Capture the cell that displays the provided text and extract its [X, Y] central coordinate. 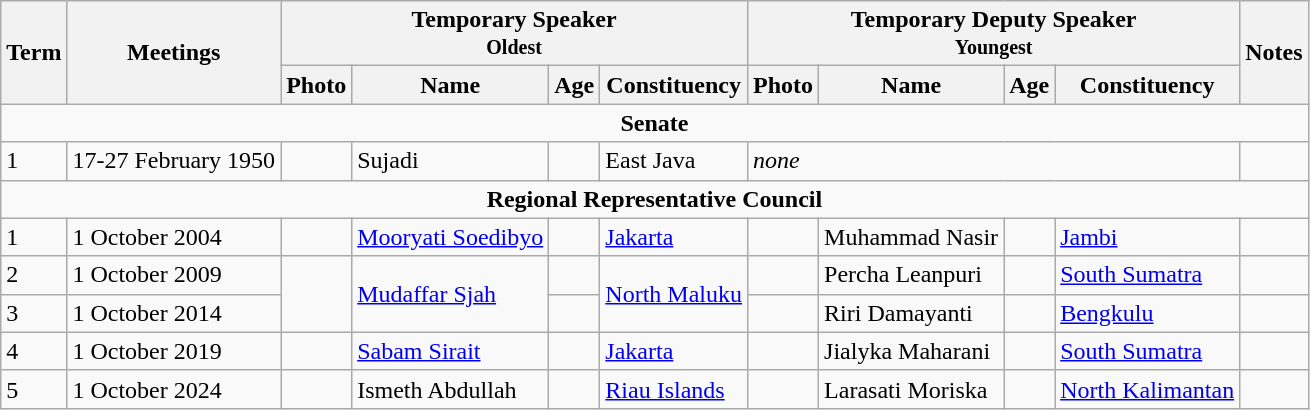
17-27 February 1950 [174, 161]
5 [34, 389]
Jambi [1148, 237]
Larasati Moriska [912, 389]
Temporary SpeakerOldest [514, 34]
Riau Islands [674, 389]
3 [34, 313]
Meetings [174, 52]
Mudaffar Sjah [450, 294]
Muhammad Nasir [912, 237]
1 October 2004 [174, 237]
Temporary Deputy SpeakerYoungest [994, 34]
4 [34, 351]
North Maluku [674, 294]
Sabam Sirait [450, 351]
1 October 2024 [174, 389]
Ismeth Abdullah [450, 389]
Riri Damayanti [912, 313]
East Java [674, 161]
1 October 2019 [174, 351]
Senate [654, 123]
Notes [1274, 52]
Percha Leanpuri [912, 275]
Term [34, 52]
North Kalimantan [1148, 389]
Bengkulu [1148, 313]
Jialyka Maharani [912, 351]
Mooryati Soedibyo [450, 237]
Regional Representative Council [654, 199]
1 October 2009 [174, 275]
Sujadi [450, 161]
1 October 2014 [174, 313]
2 [34, 275]
none [994, 161]
